Extract the [x, y] coordinate from the center of the cell holding the provided text.  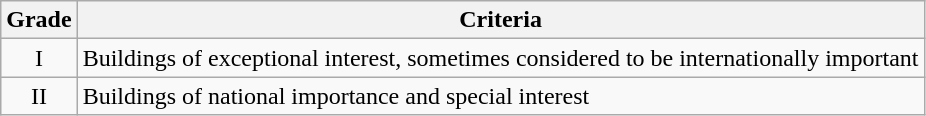
Criteria [500, 20]
Buildings of national importance and special interest [500, 96]
Grade [39, 20]
II [39, 96]
I [39, 58]
Buildings of exceptional interest, sometimes considered to be internationally important [500, 58]
